Search for the cell housing the specified text and yield its (x, y) center coordinate. 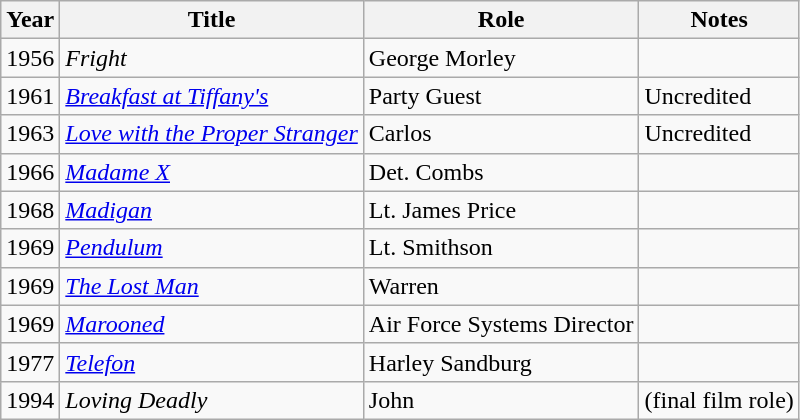
Harley Sandburg (501, 362)
Madigan (212, 210)
1994 (30, 400)
Role (501, 20)
Lt. James Price (501, 210)
1968 (30, 210)
1977 (30, 362)
Notes (719, 20)
1963 (30, 134)
Carlos (501, 134)
Marooned (212, 324)
Fright (212, 58)
Title (212, 20)
Pendulum (212, 248)
Breakfast at Tiffany's (212, 96)
The Lost Man (212, 286)
Air Force Systems Director (501, 324)
Party Guest (501, 96)
Madame X (212, 172)
George Morley (501, 58)
Det. Combs (501, 172)
1961 (30, 96)
John (501, 400)
Love with the Proper Stranger (212, 134)
(final film role) (719, 400)
1956 (30, 58)
Loving Deadly (212, 400)
Year (30, 20)
Lt. Smithson (501, 248)
Warren (501, 286)
1966 (30, 172)
Telefon (212, 362)
